From the cell containing the given text, extract its center point as (x, y) coordinate. 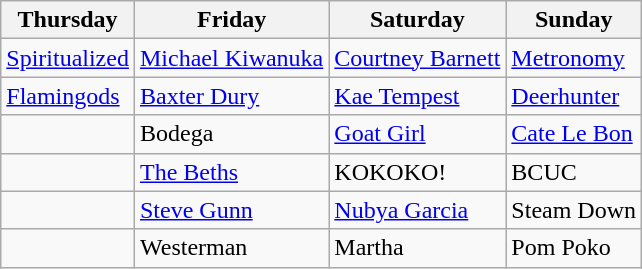
Baxter Dury (231, 96)
Nubya Garcia (418, 210)
Kae Tempest (418, 96)
The Beths (231, 172)
Goat Girl (418, 134)
Steve Gunn (231, 210)
Saturday (418, 20)
Courtney Barnett (418, 58)
Martha (418, 248)
KOKOKO! (418, 172)
Pom Poko (574, 248)
Deerhunter (574, 96)
BCUC (574, 172)
Flamingods (68, 96)
Bodega (231, 134)
Westerman (231, 248)
Michael Kiwanuka (231, 58)
Spiritualized (68, 58)
Metronomy (574, 58)
Sunday (574, 20)
Thursday (68, 20)
Steam Down (574, 210)
Friday (231, 20)
Cate Le Bon (574, 134)
